Capture the cell that displays the provided text and extract its (x, y) central coordinate. 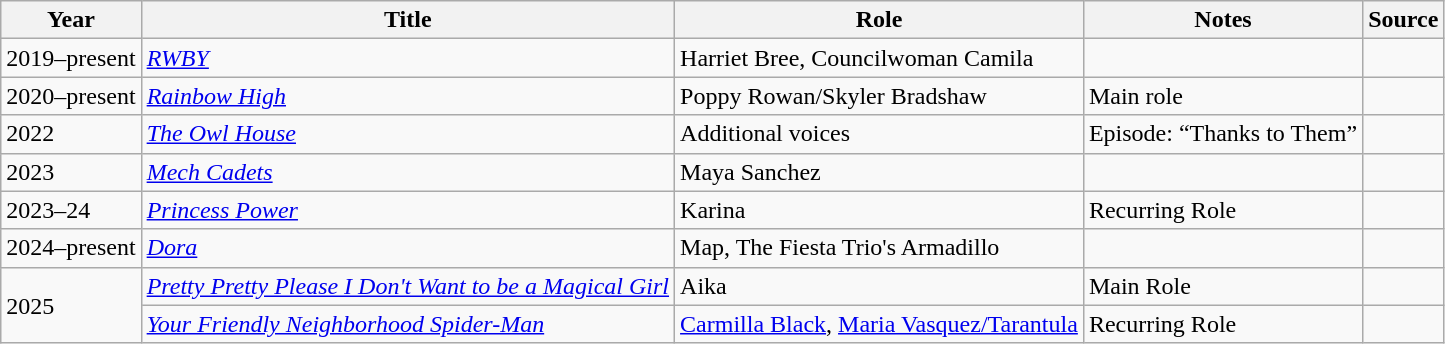
Karina (880, 210)
Pretty Pretty Please I Don't Want to be a Magical Girl (408, 286)
2023–24 (71, 210)
The Owl House (408, 134)
Harriet Bree, Councilwoman Camila (880, 58)
Mech Cadets (408, 172)
Main Role (1222, 286)
Dora (408, 248)
2022 (71, 134)
Main role (1222, 96)
Maya Sanchez (880, 172)
2023 (71, 172)
Additional voices (880, 134)
Map, The Fiesta Trio's Armadillo (880, 248)
Source (1404, 20)
Carmilla Black, Maria Vasquez/Tarantula (880, 324)
Aika (880, 286)
2025 (71, 305)
Poppy Rowan/Skyler Bradshaw (880, 96)
Year (71, 20)
Princess Power (408, 210)
Role (880, 20)
Notes (1222, 20)
Your Friendly Neighborhood Spider-Man (408, 324)
RWBY (408, 58)
Title (408, 20)
2019–present (71, 58)
2020–present (71, 96)
Episode: “Thanks to Them” (1222, 134)
2024–present (71, 248)
Rainbow High (408, 96)
